Return the (x, y) coordinate for the center point of the cell that contains the specified text.  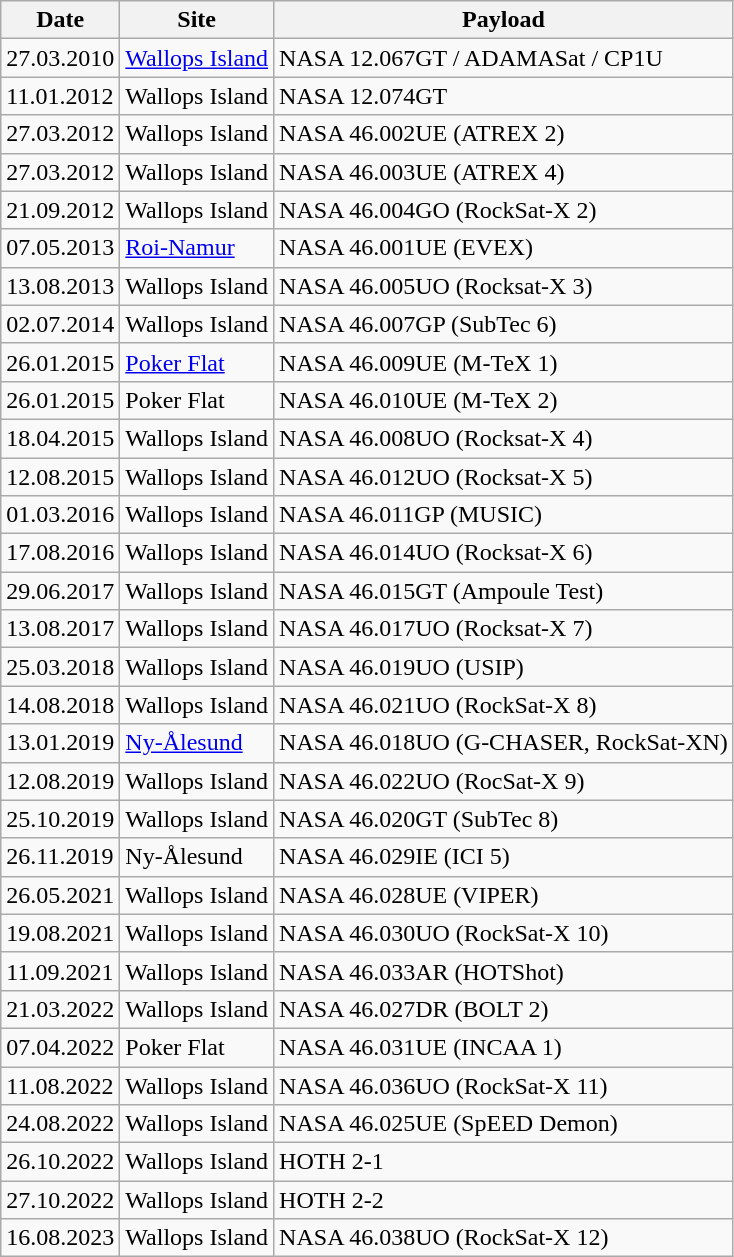
NASA 46.030UO (RockSat-X 10) (504, 933)
NASA 12.074GT (504, 96)
NASA 46.019UO (USIP) (504, 667)
NASA 46.010UE (M-TeX 2) (504, 400)
HOTH 2-1 (504, 1162)
13.01.2019 (60, 743)
21.03.2022 (60, 1009)
NASA 46.021UO (RockSat-X 8) (504, 705)
NASA 46.003UE (ATREX 4) (504, 172)
19.08.2021 (60, 933)
12.08.2019 (60, 781)
NASA 46.022UO (RocSat-X 9) (504, 781)
NASA 46.011GP (MUSIC) (504, 515)
NASA 46.009UE (M-TeX 1) (504, 362)
NASA 46.017UO (Rocksat-X 7) (504, 629)
11.01.2012 (60, 96)
NASA 46.015GT (Ampoule Test) (504, 591)
Site (197, 20)
NASA 46.038UO (RockSat-X 12) (504, 1238)
24.08.2022 (60, 1124)
NASA 46.018UO (G-CHASER, RockSat-XN) (504, 743)
NASA 46.031UE (INCAA 1) (504, 1047)
13.08.2017 (60, 629)
Date (60, 20)
11.08.2022 (60, 1085)
13.08.2013 (60, 286)
NASA 46.004GO (RockSat-X 2) (504, 210)
27.10.2022 (60, 1200)
NASA 46.033AR (HOTShot) (504, 971)
21.09.2012 (60, 210)
NASA 46.014UO (Rocksat-X 6) (504, 553)
14.08.2018 (60, 705)
17.08.2016 (60, 553)
HOTH 2-2 (504, 1200)
25.03.2018 (60, 667)
Roi-Namur (197, 248)
NASA 12.067GT / ADAMASat / CP1U (504, 58)
02.07.2014 (60, 324)
11.09.2021 (60, 971)
NASA 46.005UO (Rocksat-X 3) (504, 286)
NASA 46.007GP (SubTec 6) (504, 324)
26.05.2021 (60, 895)
NASA 46.028UE (VIPER) (504, 895)
NASA 46.025UE (SpEED Demon) (504, 1124)
NASA 46.029IE (ICI 5) (504, 857)
NASA 46.002UE (ATREX 2) (504, 134)
16.08.2023 (60, 1238)
27.03.2010 (60, 58)
Payload (504, 20)
NASA 46.008UO (Rocksat-X 4) (504, 438)
NASA 46.027DR (BOLT 2) (504, 1009)
NASA 46.012UO (Rocksat-X 5) (504, 477)
18.04.2015 (60, 438)
26.10.2022 (60, 1162)
25.10.2019 (60, 819)
26.11.2019 (60, 857)
07.05.2013 (60, 248)
12.08.2015 (60, 477)
07.04.2022 (60, 1047)
NASA 46.020GT (SubTec 8) (504, 819)
29.06.2017 (60, 591)
NASA 46.036UO (RockSat-X 11) (504, 1085)
01.03.2016 (60, 515)
NASA 46.001UE (EVEX) (504, 248)
